Determine the (x, y) coordinate at the center of the cell enclosing the given text.  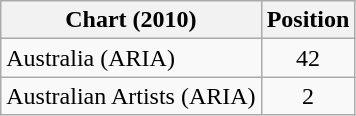
Australian Artists (ARIA) (131, 96)
Chart (2010) (131, 20)
2 (308, 96)
Australia (ARIA) (131, 58)
42 (308, 58)
Position (308, 20)
